Capture the cell that displays the provided text and extract its (x, y) central coordinate. 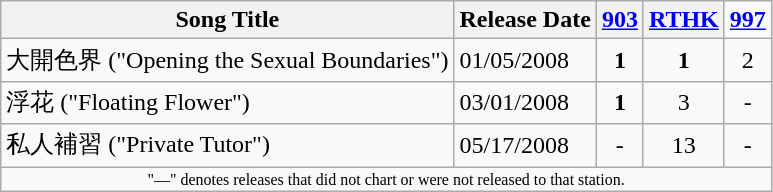
大開色界 ("Opening the Sexual Boundaries") (228, 60)
05/17/2008 (525, 146)
"—" denotes releases that did not chart or were not released to that station. (386, 178)
3 (684, 102)
浮花 ("Floating Flower") (228, 102)
Release Date (525, 20)
RTHK (684, 20)
903 (620, 20)
Song Title (228, 20)
13 (684, 146)
997 (748, 20)
01/05/2008 (525, 60)
私人補習 ("Private Tutor") (228, 146)
2 (748, 60)
03/01/2008 (525, 102)
